Provide the (X, Y) coordinate of the cell's center where the given text is located.  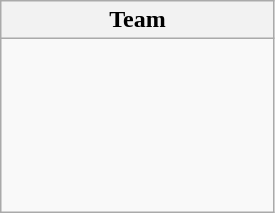
Team (138, 20)
